Capture the cell that displays the provided text and extract its [X, Y] central coordinate. 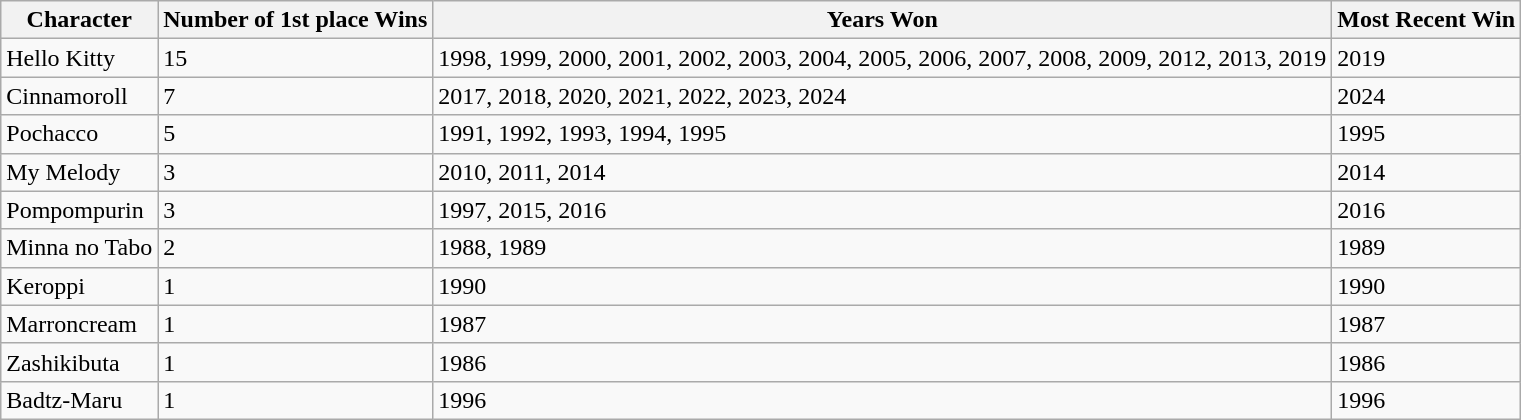
Most Recent Win [1426, 20]
1988, 1989 [882, 248]
Badtz-Maru [80, 400]
Hello Kitty [80, 58]
Character [80, 20]
2019 [1426, 58]
2024 [1426, 96]
15 [296, 58]
5 [296, 134]
Keroppi [80, 286]
1995 [1426, 134]
2017, 2018, 2020, 2021, 2022, 2023, 2024 [882, 96]
1997, 2015, 2016 [882, 210]
Cinnamoroll [80, 96]
Pochacco [80, 134]
Pompompurin [80, 210]
2016 [1426, 210]
1991, 1992, 1993, 1994, 1995 [882, 134]
Years Won [882, 20]
Number of 1st place Wins [296, 20]
Minna no Tabo [80, 248]
7 [296, 96]
2014 [1426, 172]
Marroncream [80, 324]
2 [296, 248]
My Melody [80, 172]
1989 [1426, 248]
1998, 1999, 2000, 2001, 2002, 2003, 2004, 2005, 2006, 2007, 2008, 2009, 2012, 2013, 2019 [882, 58]
Zashikibuta [80, 362]
2010, 2011, 2014 [882, 172]
